Output the (x, y) coordinate of the center of the cell containing the given text.  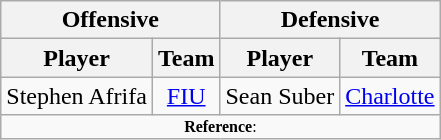
Sean Suber (280, 96)
Reference: (220, 127)
Defensive (330, 20)
Stephen Afrifa (77, 96)
FIU (186, 96)
Offensive (110, 20)
Charlotte (390, 96)
